Return [x, y] of the center of cell containing provided text 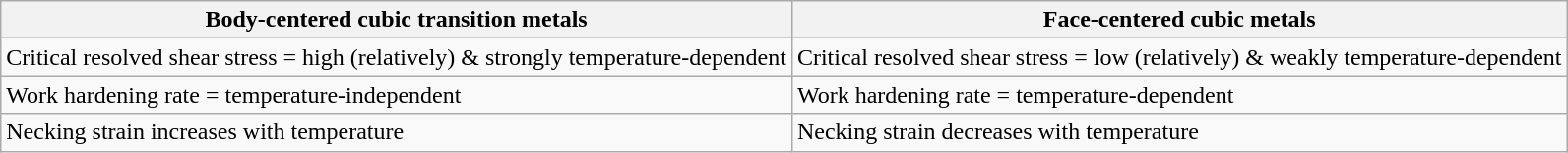
Work hardening rate = temperature-dependent [1179, 95]
Critical resolved shear stress = high (relatively) & strongly temperature-dependent [397, 57]
Body-centered cubic transition metals [397, 20]
Work hardening rate = temperature-independent [397, 95]
Face-centered cubic metals [1179, 20]
Critical resolved shear stress = low (relatively) & weakly temperature-dependent [1179, 57]
Necking strain increases with temperature [397, 132]
Necking strain decreases with temperature [1179, 132]
